Return [x, y] of the center of cell containing provided text 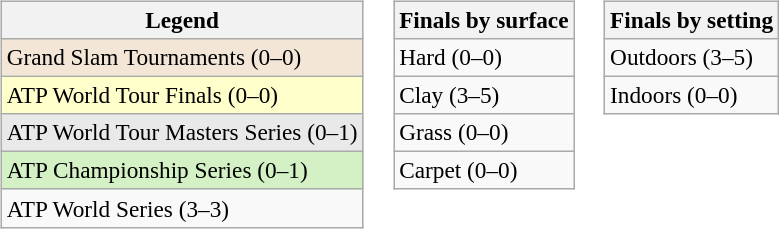
ATP Championship Series (0–1) [182, 171]
Carpet (0–0) [484, 171]
Indoors (0–0) [692, 95]
ATP World Tour Finals (0–0) [182, 95]
Finals by setting [692, 20]
Legend [182, 20]
Outdoors (3–5) [692, 57]
Grass (0–0) [484, 133]
Hard (0–0) [484, 57]
Grand Slam Tournaments (0–0) [182, 57]
Finals by surface [484, 20]
Clay (3–5) [484, 95]
ATP World Series (3–3) [182, 208]
ATP World Tour Masters Series (0–1) [182, 133]
